Pinpoint the cell where the given text exists, returning its (X, Y) midpoint coordinate. 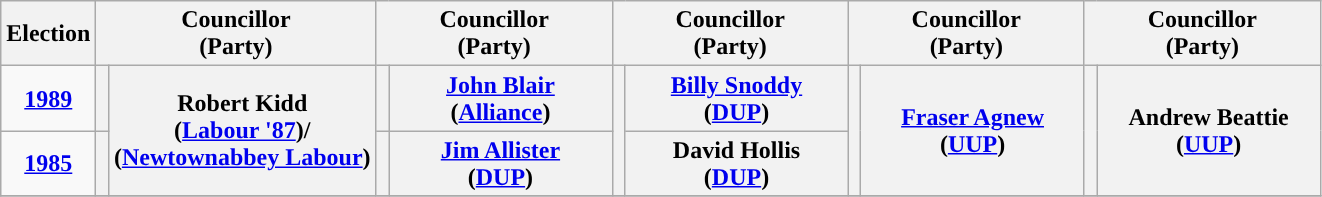
Election (48, 34)
Fraser Agnew (UUP) (973, 131)
John Blair (Alliance) (501, 98)
Andrew Beattie (UUP) (1209, 131)
David Hollis (DUP) (737, 164)
Jim Allister (DUP) (501, 164)
1989 (48, 98)
1985 (48, 164)
Billy Snoddy (DUP) (737, 98)
Robert Kidd (Labour '87)/ (Newtownabbey Labour) (242, 131)
